For the text-containing cell, return its midpoint in (x, y) coordinate format. 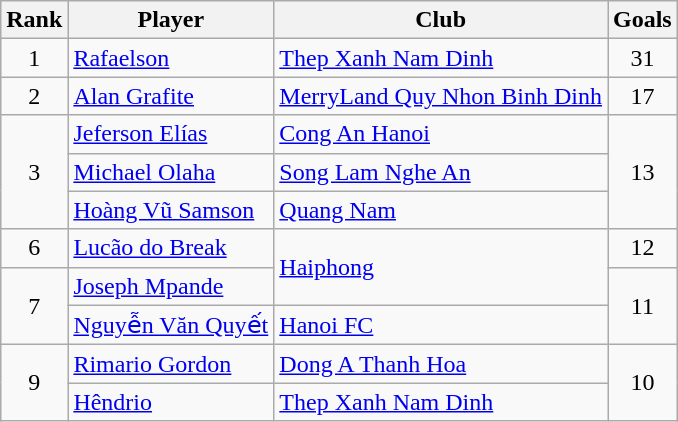
Nguyễn Văn Quyết (171, 325)
Haiphong (441, 267)
13 (643, 172)
Dong A Thanh Hoa (441, 364)
Quang Nam (441, 210)
17 (643, 96)
7 (34, 306)
Hêndrio (171, 402)
Rank (34, 20)
Goals (643, 20)
11 (643, 306)
Hoàng Vũ Samson (171, 210)
Jeferson Elías (171, 134)
Club (441, 20)
12 (643, 248)
Player (171, 20)
6 (34, 248)
Cong An Hanoi (441, 134)
31 (643, 58)
Joseph Mpande (171, 286)
MerryLand Quy Nhon Binh Dinh (441, 96)
Rafaelson (171, 58)
1 (34, 58)
3 (34, 172)
9 (34, 383)
Michael Olaha (171, 172)
Lucão do Break (171, 248)
Hanoi FC (441, 325)
Rimario Gordon (171, 364)
Alan Grafite (171, 96)
Song Lam Nghe An (441, 172)
10 (643, 383)
2 (34, 96)
